Return the [x, y] coordinate for the center point of the cell that contains the specified text.  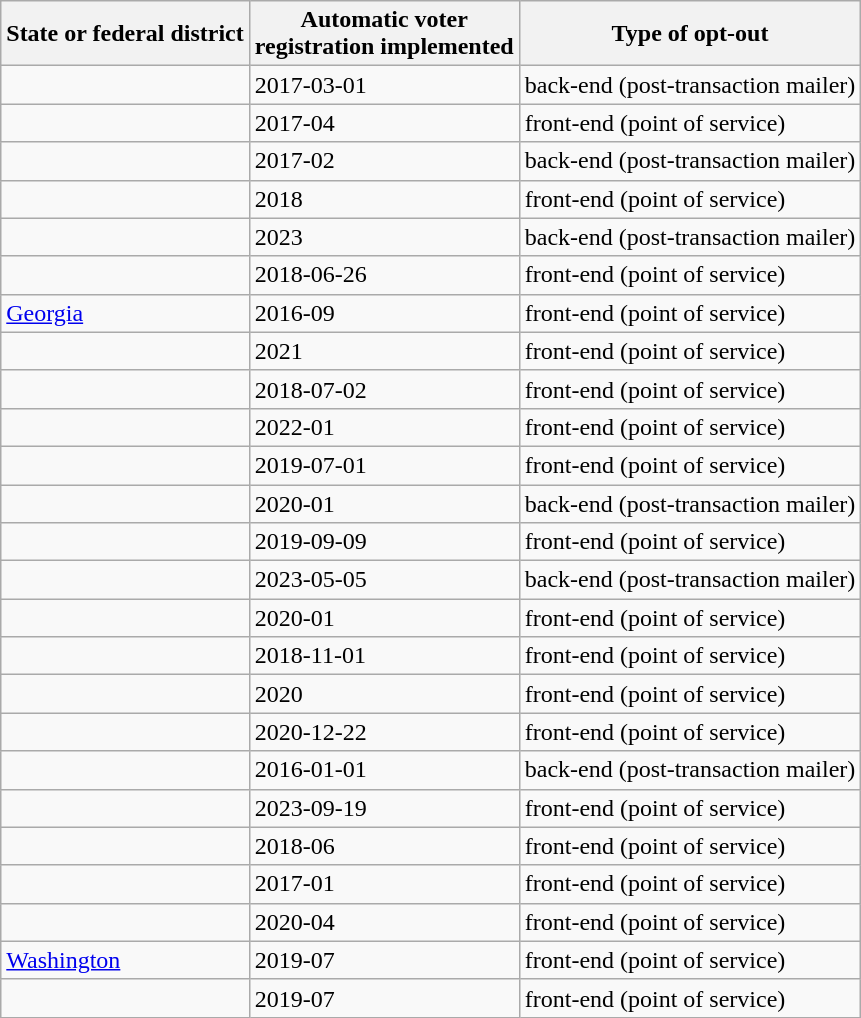
2018-06-26 [384, 275]
2017-04 [384, 123]
2021 [384, 351]
2018-11-01 [384, 656]
2019-07-01 [384, 465]
2017-01 [384, 884]
Type of opt-out [690, 34]
2020-04 [384, 922]
2023-09-19 [384, 808]
2018-07-02 [384, 389]
2017-02 [384, 161]
2016-01-01 [384, 770]
Washington [126, 960]
2020 [384, 694]
State or federal district [126, 34]
2018-06 [384, 846]
2018 [384, 199]
Georgia [126, 313]
Automatic voter registration implemented [384, 34]
2020-12-22 [384, 732]
2022-01 [384, 427]
2016-09 [384, 313]
2019-09-09 [384, 542]
2023-05-05 [384, 580]
2023 [384, 237]
2017-03-01 [384, 85]
